Extract the (x, y) coordinate from the center of the cell holding the provided text.  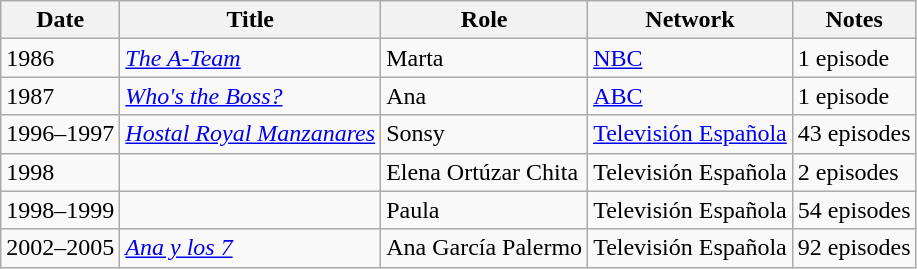
Role (484, 20)
Ana y los 7 (250, 248)
1998–1999 (60, 210)
Paula (484, 210)
Ana García Palermo (484, 248)
Network (690, 20)
54 episodes (854, 210)
Title (250, 20)
1987 (60, 96)
1998 (60, 172)
1996–1997 (60, 134)
92 episodes (854, 248)
Marta (484, 58)
Sonsy (484, 134)
43 episodes (854, 134)
2 episodes (854, 172)
Ana (484, 96)
Notes (854, 20)
Elena Ortúzar Chita (484, 172)
The A-Team (250, 58)
ABC (690, 96)
Date (60, 20)
1986 (60, 58)
NBC (690, 58)
Hostal Royal Manzanares (250, 134)
Who's the Boss? (250, 96)
2002–2005 (60, 248)
